For the text-containing cell, return its midpoint in [X, Y] coordinate format. 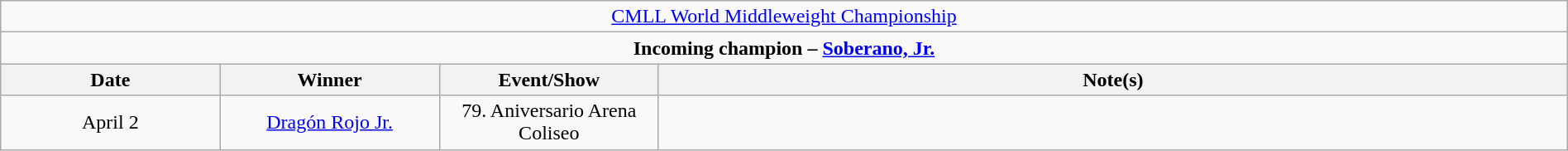
April 2 [111, 123]
Winner [329, 80]
Note(s) [1113, 80]
Date [111, 80]
Dragón Rojo Jr. [329, 123]
Incoming champion – Soberano, Jr. [784, 48]
CMLL World Middleweight Championship [784, 17]
79. Aniversario Arena Coliseo [549, 123]
Event/Show [549, 80]
